Capture the cell that displays the provided text and extract its (x, y) central coordinate. 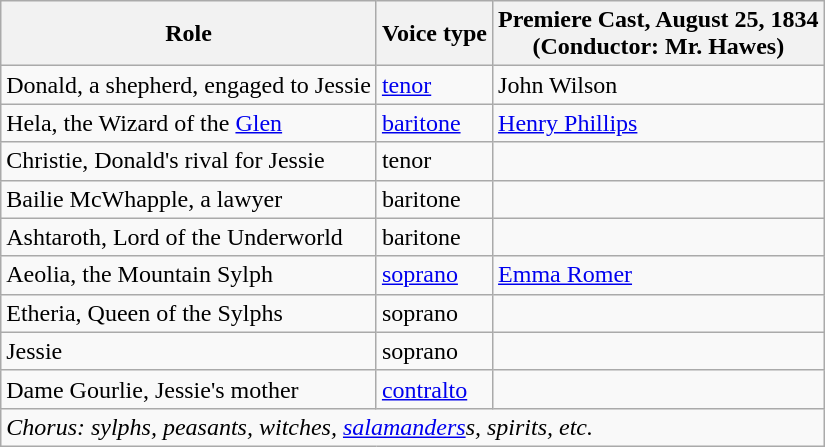
Hela, the Wizard of the Glen (189, 123)
Etheria, Queen of the Sylphs (189, 313)
John Wilson (658, 85)
Henry Phillips (658, 123)
Dame Gourlie, Jessie's mother (189, 389)
Premiere Cast, August 25, 1834(Conductor: Mr. Hawes) (658, 34)
Voice type (434, 34)
Chorus: sylphs, peasants, witches, salamanderss, spirits, etc. (412, 427)
Role (189, 34)
Ashtaroth, Lord of the Underworld (189, 237)
Christie, Donald's rival for Jessie (189, 161)
Bailie McWhapple, a lawyer (189, 199)
Jessie (189, 351)
Donald, a shepherd, engaged to Jessie (189, 85)
Aeolia, the Mountain Sylph (189, 275)
Emma Romer (658, 275)
contralto (434, 389)
